Locate the cell with the specified text and output its [X, Y] center coordinate. 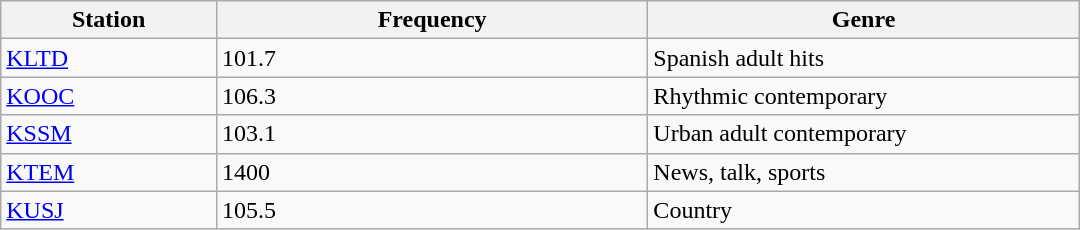
103.1 [432, 134]
KSSM [109, 134]
News, talk, sports [864, 172]
Station [109, 20]
101.7 [432, 58]
Spanish adult hits [864, 58]
Country [864, 210]
Urban adult contemporary [864, 134]
KLTD [109, 58]
KUSJ [109, 210]
106.3 [432, 96]
Rhythmic contemporary [864, 96]
105.5 [432, 210]
KOOC [109, 96]
Frequency [432, 20]
1400 [432, 172]
KTEM [109, 172]
Genre [864, 20]
